Pinpoint the cell where the given text exists, returning its [X, Y] midpoint coordinate. 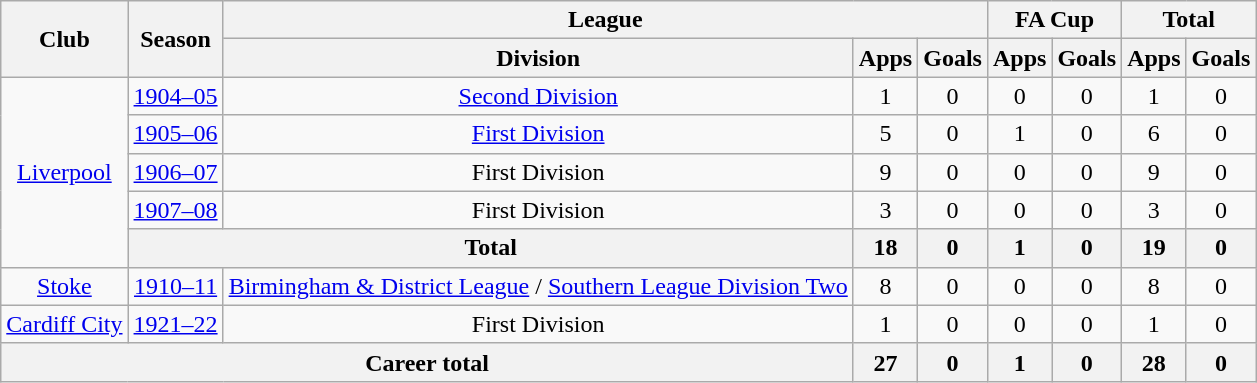
19 [1154, 248]
5 [885, 134]
Season [176, 39]
Club [64, 39]
6 [1154, 134]
Cardiff City [64, 324]
27 [885, 362]
FA Cup [1054, 20]
1907–08 [176, 210]
Stoke [64, 286]
1921–22 [176, 324]
Second Division [538, 96]
18 [885, 248]
1905–06 [176, 134]
League [605, 20]
Division [538, 58]
1910–11 [176, 286]
1904–05 [176, 96]
Liverpool [64, 172]
1906–07 [176, 172]
Career total [428, 362]
28 [1154, 362]
Birmingham & District League / Southern League Division Two [538, 286]
